Pinpoint the cell where the given text exists, returning its [x, y] midpoint coordinate. 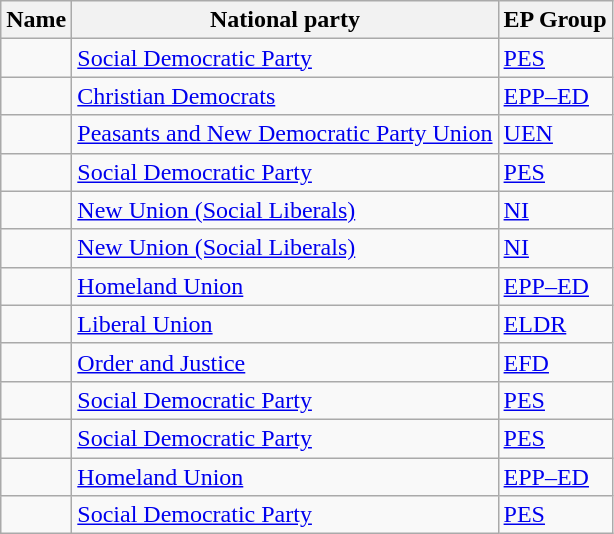
UEN [555, 134]
National party [285, 20]
Order and Justice [285, 362]
Peasants and New Democratic Party Union [285, 134]
Name [36, 20]
EFD [555, 362]
EP Group [555, 20]
Christian Democrats [285, 96]
Liberal Union [285, 324]
ELDR [555, 324]
